Detect which cell encompasses the target text, then output its (X, Y) center coordinate. 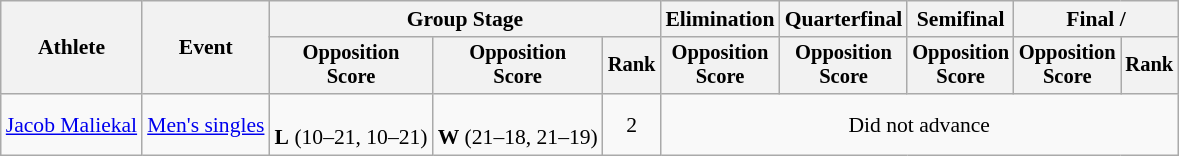
Semifinal (960, 19)
Men's singles (206, 124)
Group Stage (466, 19)
Quarterfinal (844, 19)
L (10–21, 10–21) (352, 124)
Final / (1096, 19)
Elimination (720, 19)
2 (632, 124)
Athlete (72, 48)
Jacob Maliekal (72, 124)
Event (206, 48)
W (21–18, 21–19) (518, 124)
Did not advance (919, 124)
